Output the [X, Y] coordinate of the center of the cell containing the given text.  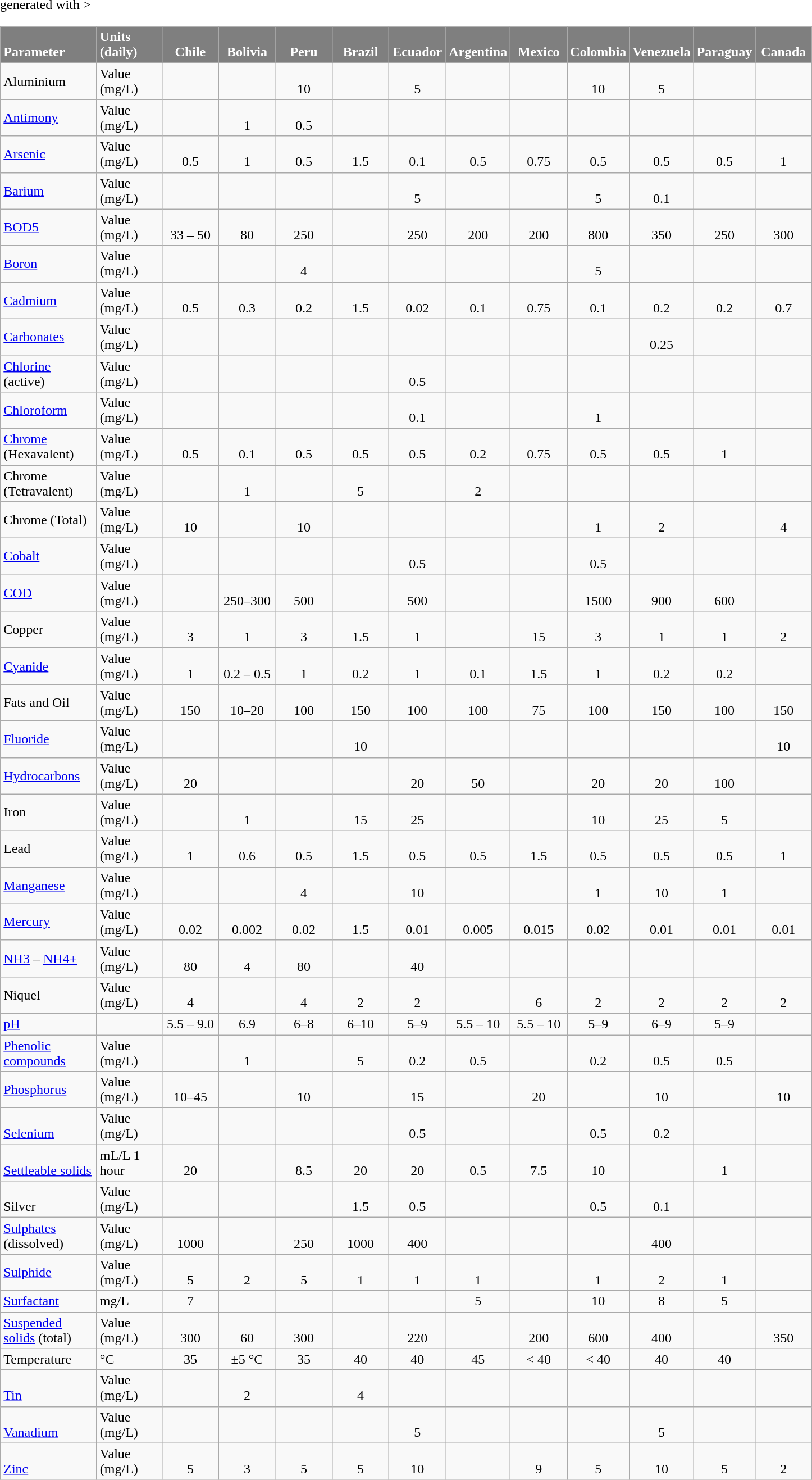
6 [539, 995]
Vanadium [49, 1425]
Cadmium [49, 300]
Mercury [49, 921]
Carbonates [49, 337]
33 – 50 [190, 227]
Ecuador [418, 45]
Arsenic [49, 154]
Canada [784, 45]
mg/L [129, 1301]
Chloroform [49, 410]
Colombia [599, 45]
Temperature [49, 1359]
Barium [49, 191]
0.7 [784, 300]
8.5 [303, 1163]
Chlorine (active) [49, 373]
Surfactant [49, 1301]
Silver [49, 1199]
0.002 [247, 921]
75 [539, 702]
Chrome (Tetravalent) [49, 483]
Fluoride [49, 739]
250–300 [247, 593]
Fats and Oil [49, 702]
Paraguay [724, 45]
50 [478, 775]
220 [418, 1331]
Parameter [49, 45]
10–20 [247, 702]
6–9 [662, 1024]
Chrome (Hexavalent) [49, 446]
Sulphide [49, 1272]
Bolivia [247, 45]
Manganese [49, 886]
0.015 [539, 921]
45 [478, 1359]
7.5 [539, 1163]
Antimony [49, 118]
Lead [49, 848]
pH [49, 1024]
Boron [49, 264]
900 [662, 593]
Suspended solids (total) [49, 1331]
Chrome (Total) [49, 520]
Venezuela [662, 45]
Cobalt [49, 556]
0.25 [662, 337]
8 [662, 1301]
Selenium [49, 1126]
Tin [49, 1388]
Iron [49, 812]
Aluminium [49, 81]
1500 [599, 593]
Brazil [361, 45]
Units (daily) [129, 45]
6–10 [361, 1024]
5.5 – 9.0 [190, 1024]
0.005 [478, 921]
°C [129, 1359]
±5 °C [247, 1359]
Mexico [539, 45]
800 [599, 227]
NH3 – NH4+ [49, 959]
BOD5 [49, 227]
Zinc [49, 1461]
Niquel [49, 995]
7 [190, 1301]
6.9 [247, 1024]
10–45 [190, 1090]
Settleable solids [49, 1163]
6–8 [303, 1024]
0.6 [247, 848]
Phosphorus [49, 1090]
9 [539, 1461]
0.3 [247, 300]
Phenolic compounds [49, 1053]
mL/L 1 hour [129, 1163]
Hydrocarbons [49, 775]
Copper [49, 629]
60 [247, 1331]
0.2 – 0.5 [247, 666]
Chile [190, 45]
Argentina [478, 45]
Cyanide [49, 666]
Sulphates (dissolved) [49, 1236]
COD [49, 593]
Peru [303, 45]
